Provide the [x, y] coordinate of the cell's center where the given text is located.  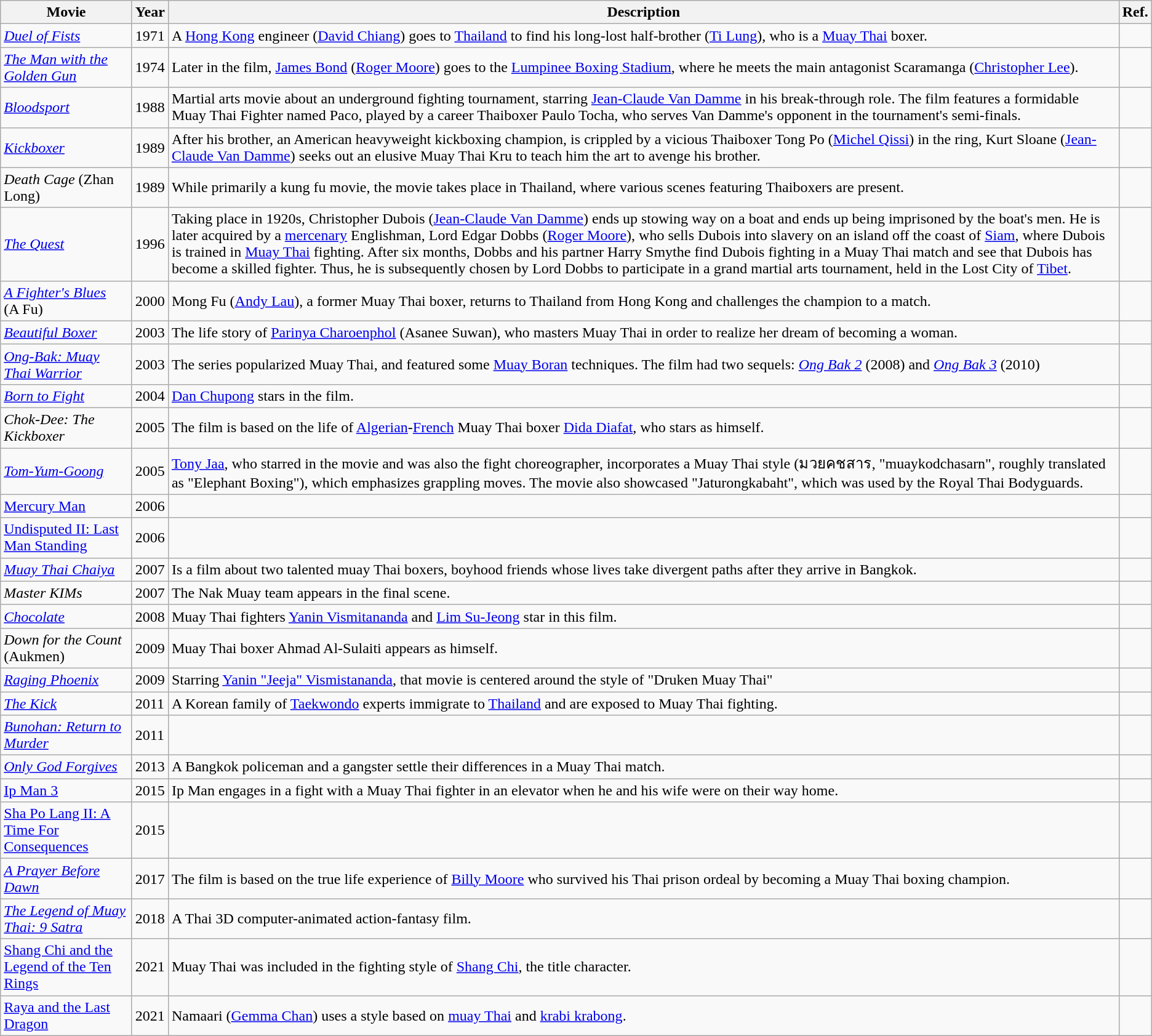
Description [644, 12]
The Man with the Golden Gun [66, 68]
1988 [150, 107]
Muay Thai Chaiya [66, 569]
1971 [150, 36]
1996 [150, 244]
Year [150, 12]
Movie [66, 12]
Later in the film, James Bond (Roger Moore) goes to the Lumpinee Boxing Stadium, where he meets the main antagonist Scaramanga (Christopher Lee). [644, 68]
Ip Man engages in a fight with a Muay Thai fighter in an elevator when he and his wife were on their way home. [644, 790]
Dan Chupong stars in the film. [644, 396]
Raging Phoenix [66, 680]
Beautiful Boxer [66, 332]
A Hong Kong engineer (David Chiang) goes to Thailand to find his long-lost half-brother (Ti Lung), who is a Muay Thai boxer. [644, 36]
A Korean family of Taekwondo experts immigrate to Thailand and are exposed to Muay Thai fighting. [644, 704]
Kickboxer [66, 148]
Raya and the Last Dragon [66, 1016]
Bloodsport [66, 107]
Down for the Count(Aukmen) [66, 648]
Muay Thai fighters Yanin Vismitananda and Lim Su-Jeong star in this film. [644, 616]
The Nak Muay team appears in the final scene. [644, 593]
Born to Fight [66, 396]
Tom-Yum-Goong [66, 472]
The life story of Parinya Charoenphol (Asanee Suwan), who masters Muay Thai in order to realize her dream of becoming a woman. [644, 332]
The film is based on the true life experience of Billy Moore who survived his Thai prison ordeal by becoming a Muay Thai boxing champion. [644, 879]
Master KIMs [66, 593]
2008 [150, 616]
The Kick [66, 704]
Ip Man 3 [66, 790]
A Fighter's Blues(A Fu) [66, 300]
Is a film about two talented muay Thai boxers, boyhood friends whose lives take divergent paths after they arrive in Bangkok. [644, 569]
Mercury Man [66, 506]
Sha Po Lang II: A Time For Consequences [66, 830]
The Quest [66, 244]
Undisputed II: Last Man Standing [66, 538]
1974 [150, 68]
Ref. [1135, 12]
Duel of Fists [66, 36]
A Prayer Before Dawn [66, 879]
Death Cage (Zhan Long) [66, 187]
A Bangkok policeman and a gangster settle their differences in a Muay Thai match. [644, 767]
2013 [150, 767]
Mong Fu (Andy Lau), a former Muay Thai boxer, returns to Thailand from Hong Kong and challenges the champion to a match. [644, 300]
While primarily a kung fu movie, the movie takes place in Thailand, where various scenes featuring Thaiboxers are present. [644, 187]
2018 [150, 918]
Namaari (Gemma Chan) uses a style based on muay Thai and krabi krabong. [644, 1016]
Chok-Dee: The Kickboxer [66, 427]
2004 [150, 396]
The Legend of Muay Thai: 9 Satra [66, 918]
Muay Thai was included in the fighting style of Shang Chi, the title character. [644, 967]
The film is based on the life of Algerian-French Muay Thai boxer Dida Diafat, who stars as himself. [644, 427]
2000 [150, 300]
2017 [150, 879]
Starring Yanin "Jeeja" Vismistananda, that movie is centered around the style of "Druken Muay Thai" [644, 680]
The series popularized Muay Thai, and featured some Muay Boran techniques. The film had two sequels: Ong Bak 2 (2008) and Ong Bak 3 (2010) [644, 364]
Only God Forgives [66, 767]
Bunohan: Return to Murder [66, 735]
Chocolate [66, 616]
Muay Thai boxer Ahmad Al-Sulaiti appears as himself. [644, 648]
Ong-Bak: Muay Thai Warrior [66, 364]
Shang Chi and the Legend of the Ten Rings [66, 967]
A Thai 3D computer-animated action-fantasy film. [644, 918]
